Provide the [x, y] coordinate of the cell's center where the given text is located.  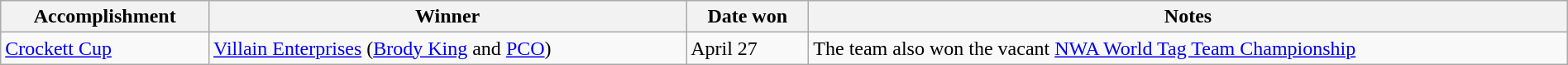
The team also won the vacant NWA World Tag Team Championship [1188, 48]
Villain Enterprises (Brody King and PCO) [448, 48]
Notes [1188, 17]
Accomplishment [105, 17]
Crockett Cup [105, 48]
Date won [748, 17]
Winner [448, 17]
April 27 [748, 48]
